Return [x, y] of the center of cell containing provided text 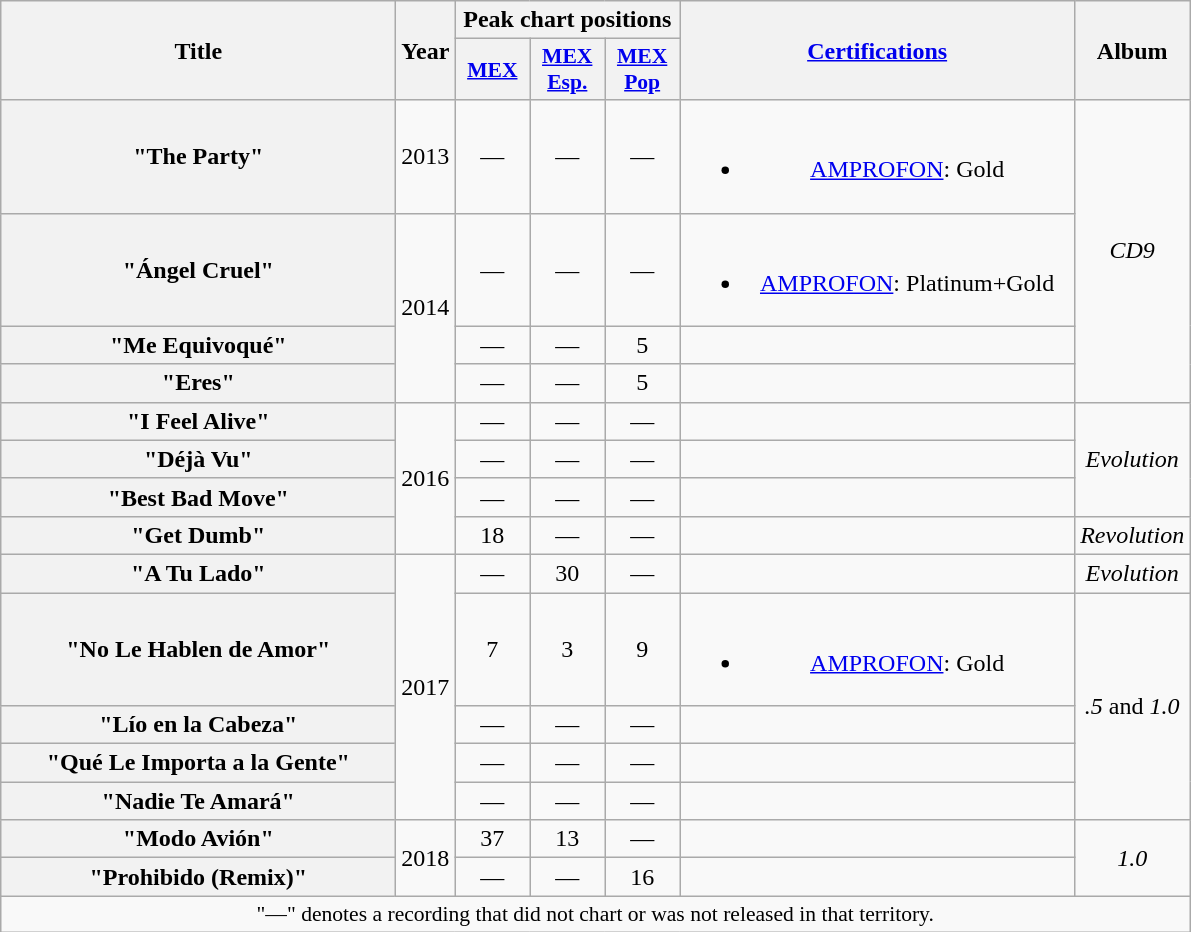
"Best Bad Move" [198, 497]
16 [642, 877]
1.0 [1132, 858]
"I Feel Alive" [198, 421]
"No Le Hablen de Amor" [198, 648]
"Get Dumb" [198, 535]
"Lío en la Cabeza" [198, 725]
MEXEsp. [568, 70]
2018 [426, 858]
"Nadie Te Amará" [198, 801]
2017 [426, 686]
13 [568, 839]
Peak chart positions [568, 20]
"A Tu Lado" [198, 573]
2016 [426, 478]
Album [1132, 50]
2013 [426, 156]
"The Party" [198, 156]
MEX [492, 70]
"Eres" [198, 383]
37 [492, 839]
Certifications [878, 50]
3 [568, 648]
"Ángel Cruel" [198, 270]
"Me Equivoqué" [198, 345]
9 [642, 648]
Title [198, 50]
CD9 [1132, 251]
30 [568, 573]
"Qué Le Importa a la Gente" [198, 763]
"Prohibido (Remix)" [198, 877]
2014 [426, 308]
18 [492, 535]
"—" denotes a recording that did not chart or was not released in that territory. [596, 914]
Year [426, 50]
"Modo Avión" [198, 839]
MEXPop [642, 70]
AMPROFON: Platinum+Gold [878, 270]
"Déjà Vu" [198, 459]
Revolution [1132, 535]
7 [492, 648]
.5 and 1.0 [1132, 706]
